Provide the [x, y] coordinate of the cell's center where the given text is located.  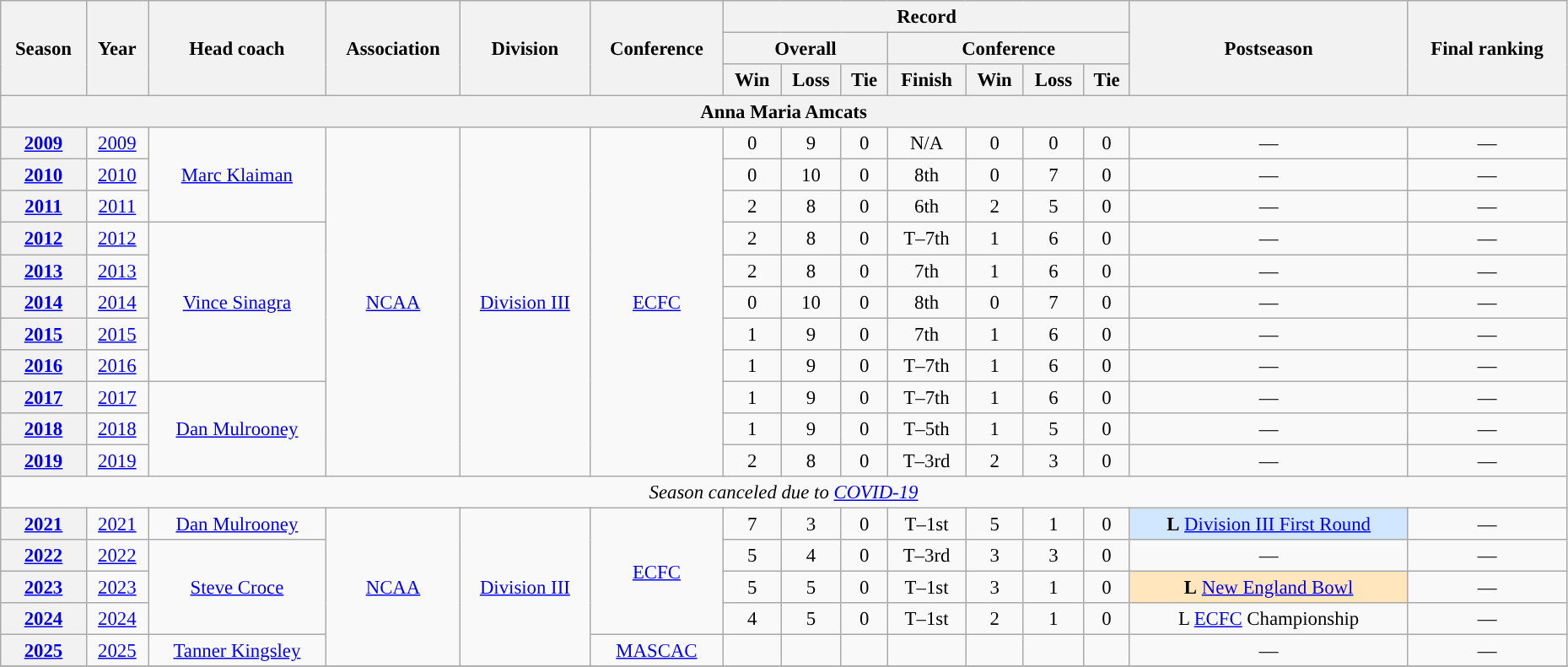
Anna Maria Amcats [784, 112]
MASCAC [656, 651]
Head coach [238, 49]
Final ranking [1487, 49]
L Division III First Round [1269, 524]
6th [926, 207]
T–5th [926, 429]
Marc Klaiman [238, 175]
Finish [926, 80]
Season [44, 49]
Division [525, 49]
Vince Sinagra [238, 302]
N/A [926, 143]
Tanner Kingsley [238, 651]
Record [927, 17]
Season canceled due to COVID-19 [784, 492]
Overall [806, 49]
Postseason [1269, 49]
L New England Bowl [1269, 588]
L ECFC Championship [1269, 619]
Association [393, 49]
Steve Croce [238, 587]
Year [116, 49]
